Capture the cell that displays the provided text and extract its [X, Y] central coordinate. 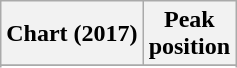
Peak position [189, 34]
Chart (2017) [72, 34]
